Provide the [X, Y] coordinate of the cell's center where the given text is located.  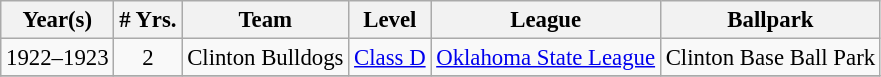
Clinton Bulldogs [266, 58]
# Yrs. [148, 20]
Level [390, 20]
Team [266, 20]
Ballpark [770, 20]
1922–1923 [58, 58]
Clinton Base Ball Park [770, 58]
Year(s) [58, 20]
Class D [390, 58]
2 [148, 58]
League [546, 20]
Oklahoma State League [546, 58]
